Extract the (x, y) coordinate from the center of the cell holding the provided text.  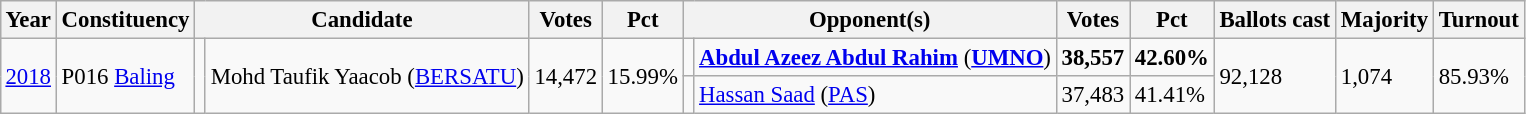
Candidate (362, 20)
Majority (1384, 20)
38,557 (1092, 57)
85.93% (1478, 76)
42.60% (1172, 57)
Constituency (125, 20)
1,074 (1384, 76)
Hassan Saad (PAS) (876, 95)
Ballots cast (1274, 20)
15.99% (642, 76)
92,128 (1274, 76)
Opponent(s) (870, 20)
Turnout (1478, 20)
Abdul Azeez Abdul Rahim (UMNO) (876, 57)
Mohd Taufik Yaacob (BERSATU) (367, 76)
P016 Baling (125, 76)
14,472 (566, 76)
37,483 (1092, 95)
Year (28, 20)
2018 (28, 76)
41.41% (1172, 95)
